Extract the (x, y) coordinate from the center of the cell holding the provided text.  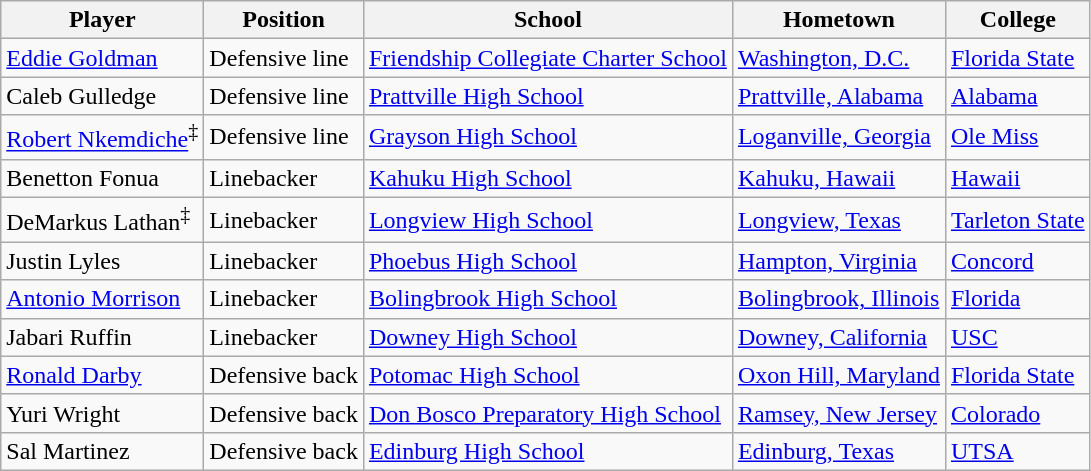
Justin Lyles (102, 261)
Ole Miss (1018, 138)
Benetton Fonua (102, 178)
Antonio Morrison (102, 299)
Ramsey, New Jersey (838, 413)
Yuri Wright (102, 413)
USC (1018, 337)
DeMarkus Lathan‡ (102, 220)
Tarleton State (1018, 220)
Florida (1018, 299)
Concord (1018, 261)
Position (284, 20)
Hometown (838, 20)
Jabari Ruffin (102, 337)
Washington, D.C. (838, 58)
Hampton, Virginia (838, 261)
Longview High School (548, 220)
Bolingbrook, Illinois (838, 299)
School (548, 20)
Phoebus High School (548, 261)
Sal Martinez (102, 451)
Hawaii (1018, 178)
Downey, California (838, 337)
Colorado (1018, 413)
UTSA (1018, 451)
Friendship Collegiate Charter School (548, 58)
College (1018, 20)
Kahuku High School (548, 178)
Loganville, Georgia (838, 138)
Eddie Goldman (102, 58)
Oxon Hill, Maryland (838, 375)
Alabama (1018, 96)
Potomac High School (548, 375)
Downey High School (548, 337)
Edinburg, Texas (838, 451)
Prattville High School (548, 96)
Bolingbrook High School (548, 299)
Caleb Gulledge (102, 96)
Kahuku, Hawaii (838, 178)
Edinburg High School (548, 451)
Longview, Texas (838, 220)
Grayson High School (548, 138)
Don Bosco Preparatory High School (548, 413)
Prattville, Alabama (838, 96)
Player (102, 20)
Ronald Darby (102, 375)
Robert Nkemdiche‡ (102, 138)
